Provide the (x, y) coordinate of the cell's center where the given text is located.  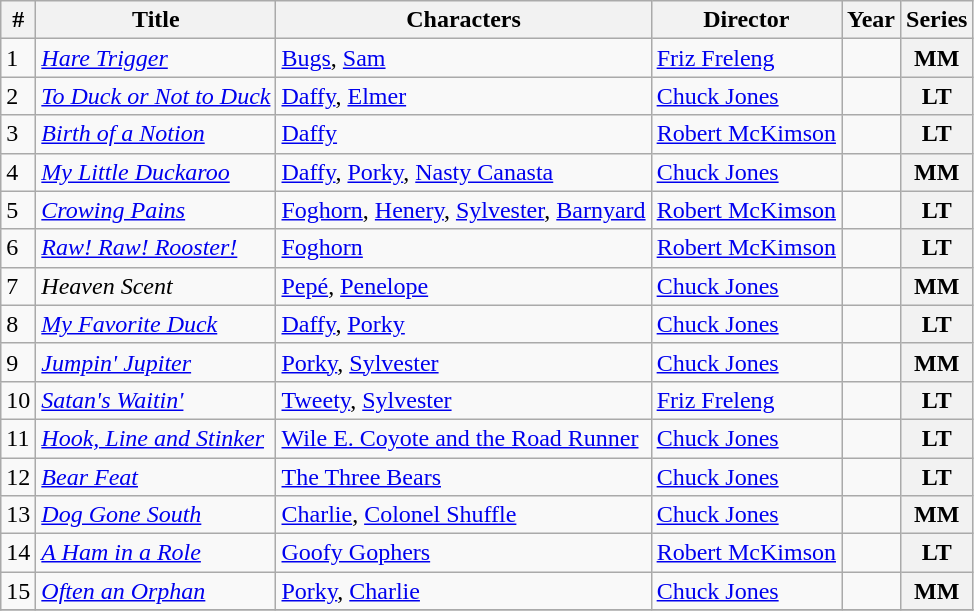
To Duck or Not to Duck (156, 96)
4 (18, 172)
15 (18, 591)
Bugs, Sam (464, 58)
Often an Orphan (156, 591)
Raw! Raw! Rooster! (156, 248)
Dog Gone South (156, 515)
2 (18, 96)
8 (18, 324)
14 (18, 553)
Birth of a Notion (156, 134)
Daffy, Elmer (464, 96)
Goofy Gophers (464, 553)
7 (18, 286)
Wile E. Coyote and the Road Runner (464, 438)
13 (18, 515)
Hook, Line and Stinker (156, 438)
Foghorn (464, 248)
Porky, Sylvester (464, 362)
Daffy (464, 134)
9 (18, 362)
My Little Duckaroo (156, 172)
Crowing Pains (156, 210)
Director (746, 20)
3 (18, 134)
Satan's Waitin' (156, 400)
Porky, Charlie (464, 591)
Characters (464, 20)
Daffy, Porky, Nasty Canasta (464, 172)
Year (872, 20)
Title (156, 20)
Foghorn, Henery, Sylvester, Barnyard (464, 210)
Jumpin' Jupiter (156, 362)
Hare Trigger (156, 58)
Heaven Scent (156, 286)
6 (18, 248)
Series (937, 20)
5 (18, 210)
Bear Feat (156, 477)
My Favorite Duck (156, 324)
10 (18, 400)
11 (18, 438)
12 (18, 477)
Tweety, Sylvester (464, 400)
Charlie, Colonel Shuffle (464, 515)
Pepé, Penelope (464, 286)
1 (18, 58)
Daffy, Porky (464, 324)
The Three Bears (464, 477)
# (18, 20)
A Ham in a Role (156, 553)
